Output the (x, y) coordinate of the center of the cell containing the given text.  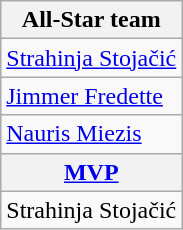
Nauris Miezis (92, 134)
Jimmer Fredette (92, 96)
All-Star team (92, 20)
MVP (92, 172)
